Determine the (x, y) coordinate at the center of the cell enclosing the given text.  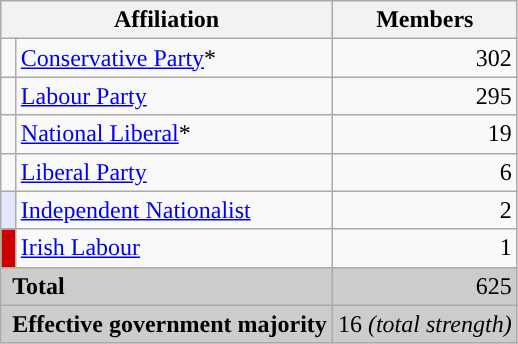
16 (total strength) (424, 324)
19 (424, 134)
Liberal Party (174, 172)
6 (424, 172)
Labour Party (174, 96)
Independent Nationalist (174, 210)
National Liberal* (174, 134)
Affiliation (167, 20)
Effective government majority (167, 324)
Irish Labour (174, 248)
Conservative Party* (174, 58)
Total (167, 286)
1 (424, 248)
625 (424, 286)
302 (424, 58)
Members (424, 20)
295 (424, 96)
2 (424, 210)
